Extract the [x, y] coordinate from the center of the cell holding the provided text.  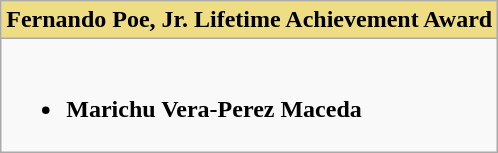
Marichu Vera-Perez Maceda [250, 96]
Fernando Poe, Jr. Lifetime Achievement Award [250, 20]
